Identify which cell holds the provided text, then report its (x, y) central coordinate. 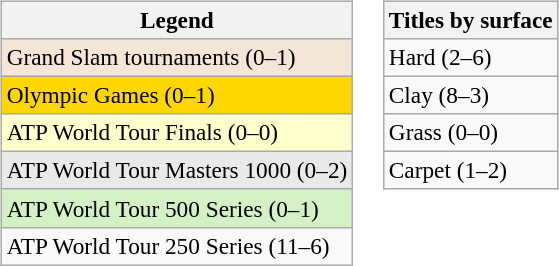
ATP World Tour Finals (0–0) (176, 133)
Titles by surface (470, 20)
Grand Slam tournaments (0–1) (176, 57)
Grass (0–0) (470, 133)
ATP World Tour 500 Series (0–1) (176, 208)
Legend (176, 20)
ATP World Tour 250 Series (11–6) (176, 246)
Olympic Games (0–1) (176, 95)
Clay (8–3) (470, 95)
Hard (2–6) (470, 57)
ATP World Tour Masters 1000 (0–2) (176, 171)
Carpet (1–2) (470, 171)
